Return the [x, y] coordinate for the center point of the cell that contains the specified text.  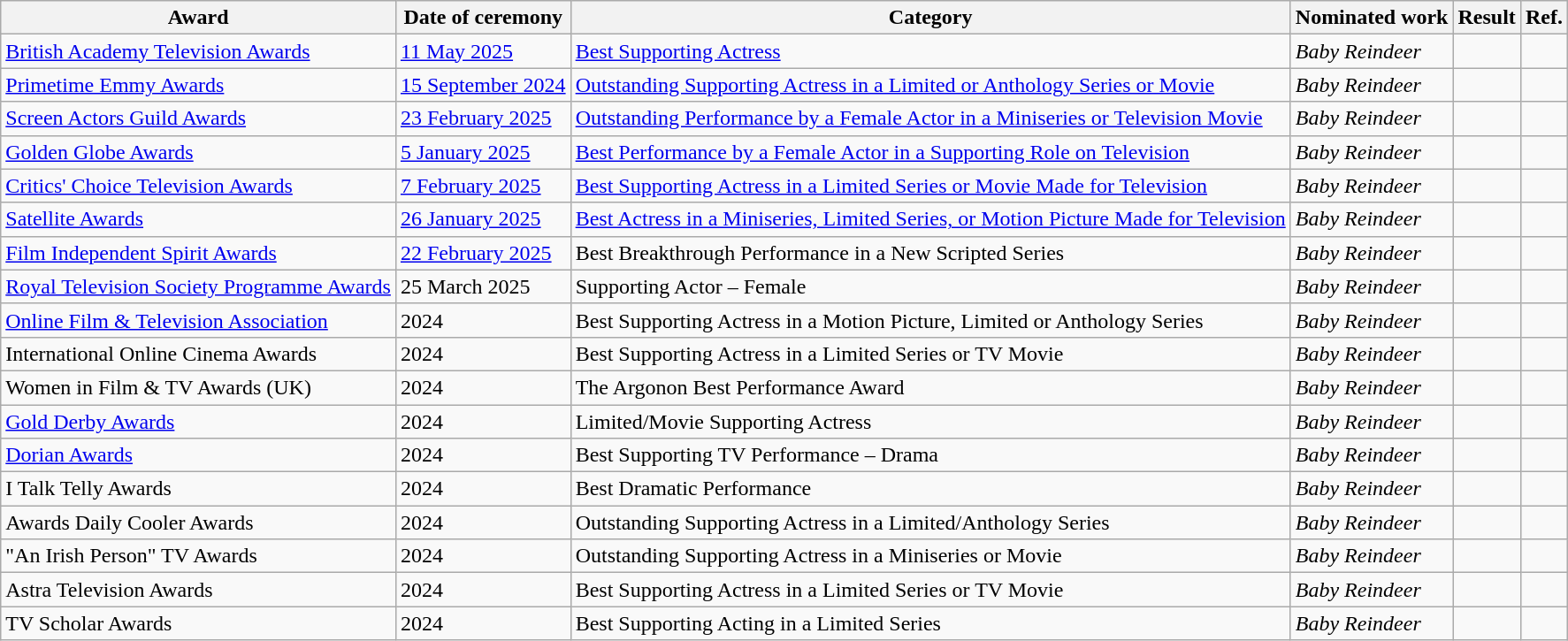
International Online Cinema Awards [198, 354]
26 January 2025 [483, 219]
Outstanding Supporting Actress in a Miniseries or Movie [930, 556]
Gold Derby Awards [198, 422]
TV Scholar Awards [198, 623]
Dorian Awards [198, 455]
Primetime Emmy Awards [198, 85]
"An Irish Person" TV Awards [198, 556]
Date of ceremony [483, 18]
11 May 2025 [483, 51]
Astra Television Awards [198, 590]
Satellite Awards [198, 219]
Best Supporting TV Performance – Drama [930, 455]
Best Performance by a Female Actor in a Supporting Role on Television [930, 152]
Ref. [1544, 18]
25 March 2025 [483, 286]
Best Actress in a Miniseries, Limited Series, or Motion Picture Made for Television [930, 219]
Category [930, 18]
Nominated work [1372, 18]
Outstanding Supporting Actress in a Limited or Anthology Series or Movie [930, 85]
Critics' Choice Television Awards [198, 186]
22 February 2025 [483, 253]
Award [198, 18]
7 February 2025 [483, 186]
Best Supporting Actress [930, 51]
Limited/Movie Supporting Actress [930, 422]
23 February 2025 [483, 118]
Best Supporting Actress in a Limited Series or Movie Made for Television [930, 186]
Screen Actors Guild Awards [198, 118]
Result [1487, 18]
Outstanding Performance by a Female Actor in a Miniseries or Television Movie [930, 118]
The Argonon Best Performance Award [930, 387]
Women in Film & TV Awards (UK) [198, 387]
Best Supporting Acting in a Limited Series [930, 623]
Best Supporting Actress in a Motion Picture, Limited or Anthology Series [930, 320]
Best Breakthrough Performance in a New Scripted Series [930, 253]
Supporting Actor – Female [930, 286]
Royal Television Society Programme Awards [198, 286]
Online Film & Television Association [198, 320]
British Academy Television Awards [198, 51]
Golden Globe Awards [198, 152]
Awards Daily Cooler Awards [198, 523]
I Talk Telly Awards [198, 489]
5 January 2025 [483, 152]
Best Dramatic Performance [930, 489]
15 September 2024 [483, 85]
Film Independent Spirit Awards [198, 253]
Outstanding Supporting Actress in a Limited/Anthology Series [930, 523]
